Find where the given text appears and provide that cell's center as (X, Y) coordinate. 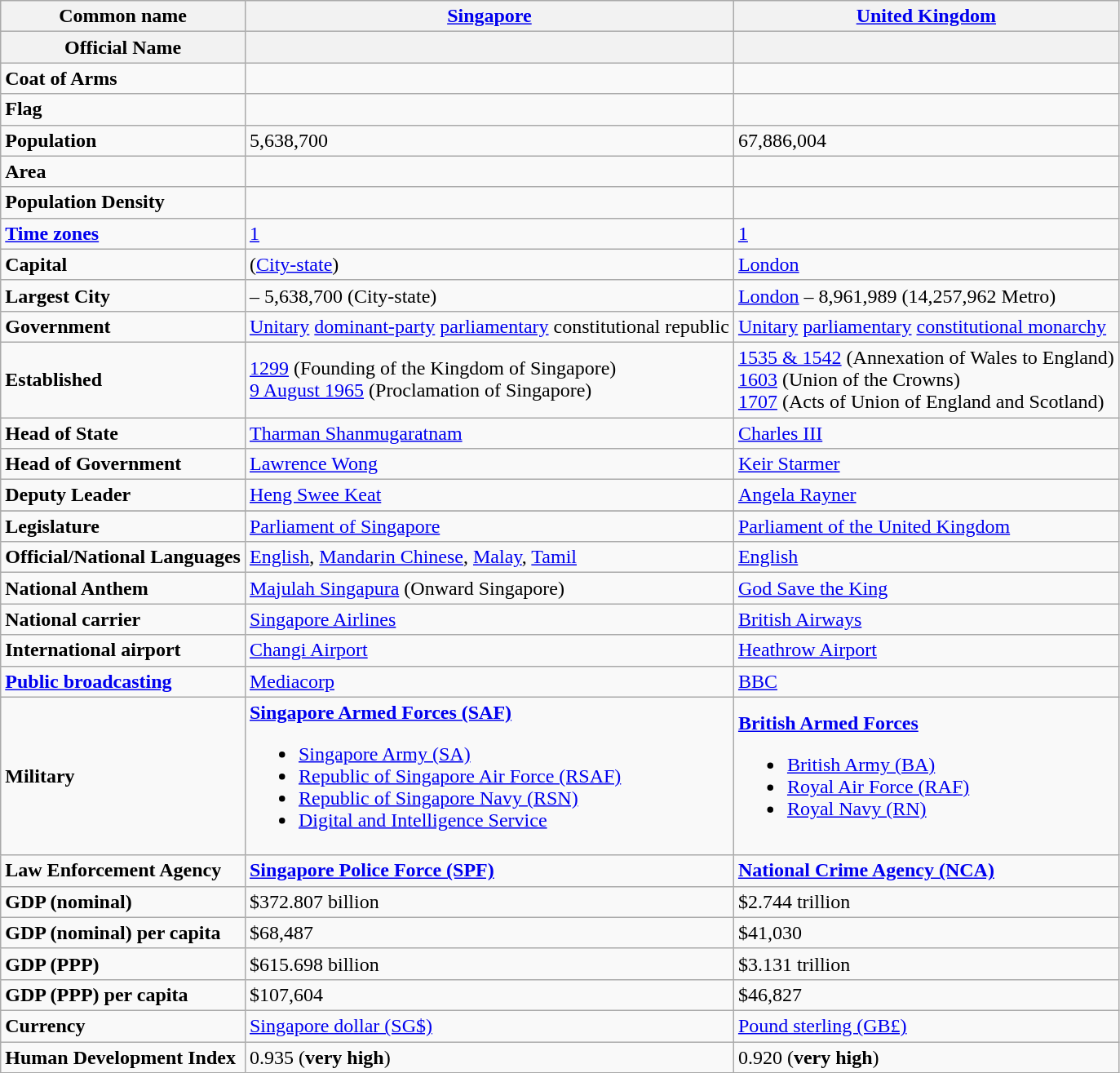
Head of State (123, 433)
Public broadcasting (123, 681)
$615.698 billion (489, 964)
Legislature (123, 526)
Official Name (123, 47)
Unitary dominant-party parliamentary constitutional republic (489, 326)
Heathrow Airport (926, 650)
British Airways (926, 619)
London – 8,961,989 (14,257,962 Metro) (926, 295)
Singapore Armed Forces (SAF)Singapore Army (SA)Republic of Singapore Air Force (RSAF)Republic of Singapore Navy (RSN)Digital and Intelligence Service (489, 776)
1535 & 1542 (Annexation of Wales to England)1603 (Union of the Crowns)1707 (Acts of Union of England and Scotland) (926, 379)
(City-state) (489, 264)
$372.807 billion (489, 902)
Population (123, 140)
0.920 (very high) (926, 1057)
GDP (nominal) per capita (123, 933)
$3.131 trillion (926, 964)
Singapore dollar (SG$) (489, 1026)
National Crime Agency (NCA) (926, 871)
Charles III (926, 433)
Deputy Leader (123, 495)
$107,604 (489, 995)
GDP (nominal) (123, 902)
67,886,004 (926, 140)
1299 (Founding of the Kingdom of Singapore)9 August 1965 (Proclamation of Singapore) (489, 379)
$2.744 trillion (926, 902)
National Anthem (123, 588)
Tharman Shanmugaratnam (489, 433)
Singapore (489, 16)
Military (123, 776)
British Armed ForcesBritish Army (BA)Royal Air Force (RAF)Royal Navy (RN) (926, 776)
God Save the King (926, 588)
Parliament of the United Kingdom (926, 526)
GDP (PPP) per capita (123, 995)
Singapore Police Force (SPF) (489, 871)
Law Enforcement Agency (123, 871)
Lawrence Wong (489, 464)
Coat of Arms (123, 78)
Unitary parliamentary constitutional monarchy (926, 326)
Largest City (123, 295)
Singapore Airlines (489, 619)
Population Density (123, 202)
Established (123, 379)
Mediacorp (489, 681)
Changi Airport (489, 650)
$68,487 (489, 933)
Keir Starmer (926, 464)
Head of Government (123, 464)
Angela Rayner (926, 495)
Official/National Languages (123, 557)
– 5,638,700 (City-state) (489, 295)
Majulah Singapura (Onward Singapore) (489, 588)
English (926, 557)
London (926, 264)
$41,030 (926, 933)
Capital (123, 264)
Human Development Index (123, 1057)
5,638,700 (489, 140)
$46,827 (926, 995)
United Kingdom (926, 16)
National carrier (123, 619)
Parliament of Singapore (489, 526)
GDP (PPP) (123, 964)
BBC (926, 681)
0.935 (very high) (489, 1057)
Flag (123, 109)
Government (123, 326)
Heng Swee Keat (489, 495)
English, Mandarin Chinese, Malay, Tamil (489, 557)
Time zones (123, 233)
Pound sterling (GB£) (926, 1026)
International airport (123, 650)
Area (123, 171)
Currency (123, 1026)
Common name (123, 16)
